Scan for the cell matching the given text and deliver its [X, Y] coordinate at center. 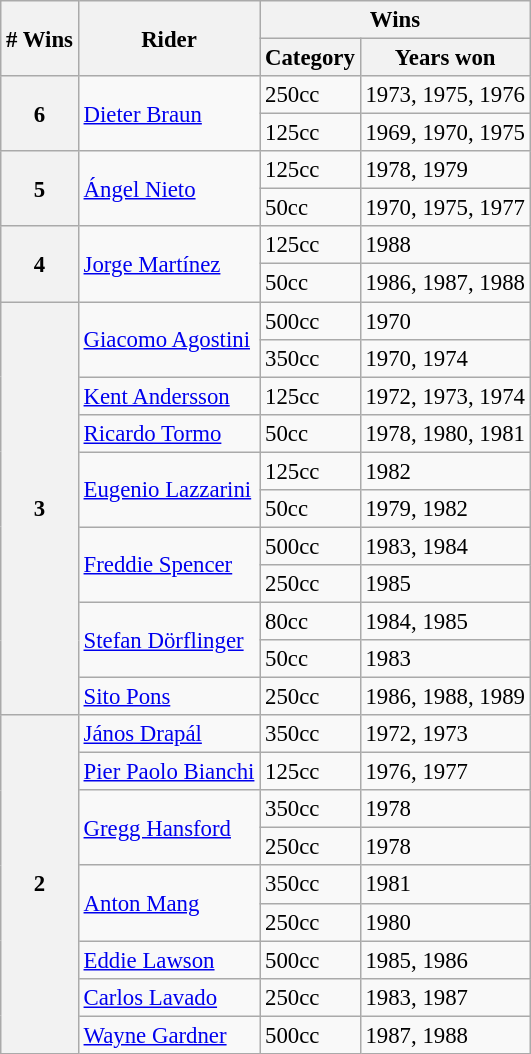
3 [40, 509]
1970, 1975, 1977 [445, 208]
1983, 1984 [445, 546]
Dieter Braun [168, 114]
Jorge Martínez [168, 264]
1985, 1986 [445, 960]
1981 [445, 885]
1985 [445, 584]
Giacomo Agostini [168, 340]
1969, 1970, 1975 [445, 133]
1988 [445, 245]
János Drapál [168, 734]
Anton Mang [168, 904]
1970, 1974 [445, 358]
1976, 1977 [445, 772]
Eddie Lawson [168, 960]
Rider [168, 38]
1983 [445, 659]
Pier Paolo Bianchi [168, 772]
Ángel Nieto [168, 188]
1970 [445, 321]
Stefan Dörflinger [168, 640]
# Wins [40, 38]
1987, 1988 [445, 1035]
1986, 1987, 1988 [445, 283]
1978, 1979 [445, 170]
Freddie Spencer [168, 564]
1984, 1985 [445, 621]
Ricardo Tormo [168, 433]
Wayne Gardner [168, 1035]
80cc [310, 621]
6 [40, 114]
4 [40, 264]
Years won [445, 58]
Gregg Hansford [168, 828]
1982 [445, 471]
1986, 1988, 1989 [445, 697]
Eugenio Lazzarini [168, 490]
1973, 1975, 1976 [445, 95]
Sito Pons [168, 697]
1972, 1973 [445, 734]
5 [40, 188]
2 [40, 884]
1980 [445, 922]
1983, 1987 [445, 997]
1979, 1982 [445, 509]
Carlos Lavado [168, 997]
Kent Andersson [168, 396]
Wins [395, 20]
Category [310, 58]
1972, 1973, 1974 [445, 396]
1978, 1980, 1981 [445, 433]
